Identify which cell holds the provided text, then report its [x, y] central coordinate. 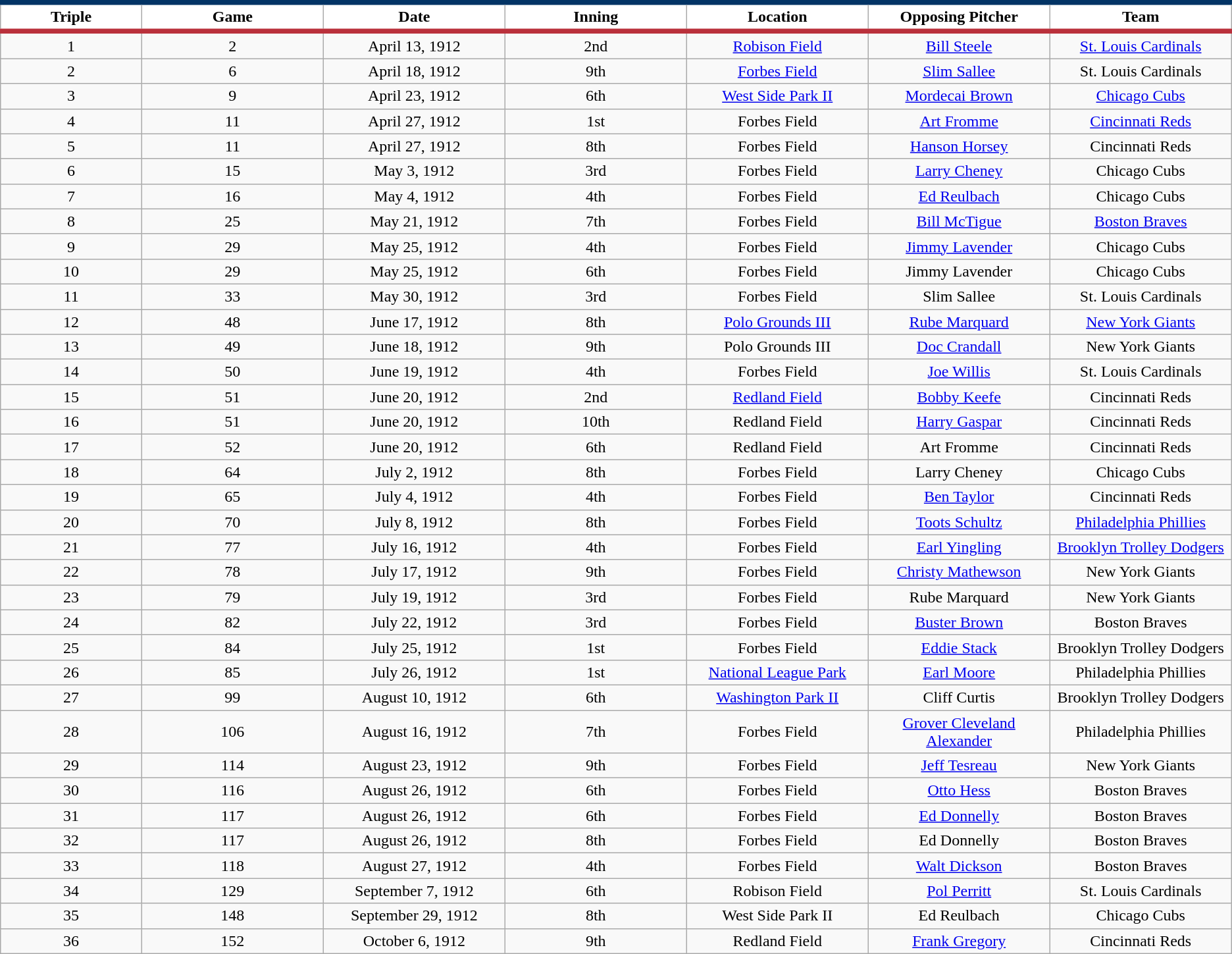
49 [232, 347]
Date [414, 17]
Otto Hess [959, 791]
Bobby Keefe [959, 397]
30 [71, 791]
50 [232, 372]
Team [1141, 17]
Bill McTigue [959, 221]
106 [232, 731]
August 10, 1912 [414, 697]
4 [71, 121]
36 [71, 941]
June 19, 1912 [414, 372]
65 [232, 497]
Bill Steele [959, 45]
Christy Mathewson [959, 572]
85 [232, 672]
152 [232, 941]
Mordecai Brown [959, 96]
Buster Brown [959, 622]
20 [71, 522]
19 [71, 497]
Frank Gregory [959, 941]
26 [71, 672]
3 [71, 96]
July 19, 1912 [414, 597]
10th [596, 422]
7 [71, 196]
79 [232, 597]
12 [71, 322]
July 25, 1912 [414, 647]
13 [71, 347]
Pol Perritt [959, 891]
Hanson Horsey [959, 146]
April 13, 1912 [414, 45]
Harry Gaspar [959, 422]
5 [71, 146]
Opposing Pitcher [959, 17]
34 [71, 891]
July 4, 1912 [414, 497]
April 18, 1912 [414, 71]
27 [71, 697]
99 [232, 697]
14 [71, 372]
July 26, 1912 [414, 672]
Walt Dickson [959, 866]
1 [71, 45]
28 [71, 731]
Jeff Tesreau [959, 766]
Washington Park II [777, 697]
48 [232, 322]
32 [71, 841]
52 [232, 447]
May 3, 1912 [414, 171]
Toots Schultz [959, 522]
118 [232, 866]
70 [232, 522]
Cliff Curtis [959, 697]
July 22, 1912 [414, 622]
Earl Yingling [959, 547]
Grover Cleveland Alexander [959, 731]
July 16, 1912 [414, 547]
June 18, 1912 [414, 347]
82 [232, 622]
September 7, 1912 [414, 891]
National League Park [777, 672]
October 6, 1912 [414, 941]
Inning [596, 17]
May 4, 1912 [414, 196]
24 [71, 622]
31 [71, 816]
May 30, 1912 [414, 296]
77 [232, 547]
17 [71, 447]
Triple [71, 17]
114 [232, 766]
July 2, 1912 [414, 472]
116 [232, 791]
22 [71, 572]
August 23, 1912 [414, 766]
Joe Willis [959, 372]
21 [71, 547]
April 23, 1912 [414, 96]
September 29, 1912 [414, 916]
July 17, 1912 [414, 572]
35 [71, 916]
84 [232, 647]
10 [71, 271]
18 [71, 472]
78 [232, 572]
64 [232, 472]
Doc Crandall [959, 347]
8 [71, 221]
23 [71, 597]
148 [232, 916]
Earl Moore [959, 672]
August 27, 1912 [414, 866]
129 [232, 891]
Location [777, 17]
Ben Taylor [959, 497]
Eddie Stack [959, 647]
August 16, 1912 [414, 731]
May 21, 1912 [414, 221]
July 8, 1912 [414, 522]
June 17, 1912 [414, 322]
Game [232, 17]
